Capture the cell that displays the provided text and extract its (x, y) central coordinate. 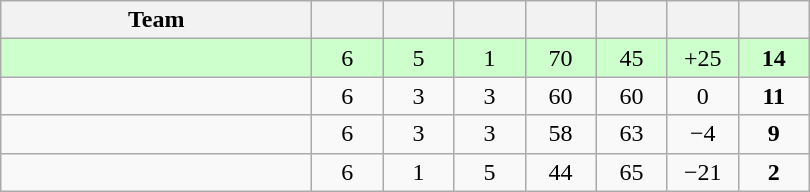
2 (774, 172)
65 (632, 172)
9 (774, 134)
0 (702, 96)
45 (632, 58)
11 (774, 96)
+25 (702, 58)
Team (156, 20)
58 (560, 134)
14 (774, 58)
44 (560, 172)
63 (632, 134)
−21 (702, 172)
−4 (702, 134)
70 (560, 58)
